From the cell containing the given text, extract its center point as [X, Y] coordinate. 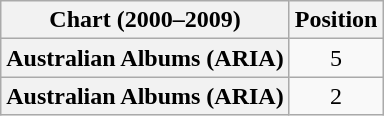
Position [336, 20]
2 [336, 96]
Chart (2000–2009) [145, 20]
5 [336, 58]
